Scan for the cell matching the given text and deliver its (x, y) coordinate at center. 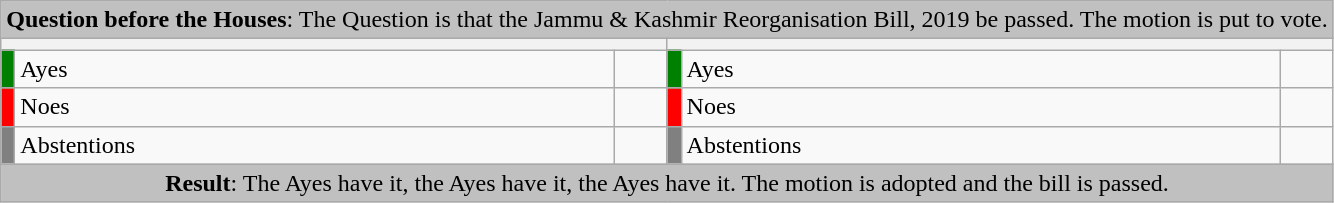
Question before the Houses: The Question is that the Jammu & Kashmir Reorganisation Bill, 2019 be passed. The motion is put to vote. (668, 20)
Result: The Ayes have it, the Ayes have it, the Ayes have it. The motion is adopted and the bill is passed. (668, 183)
